Return the (X, Y) coordinate for the center point of the cell that contains the specified text.  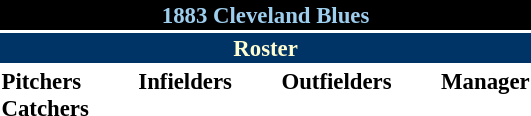
1883 Cleveland Blues (266, 15)
Roster (266, 48)
